From the cell containing the given text, extract its center point as [X, Y] coordinate. 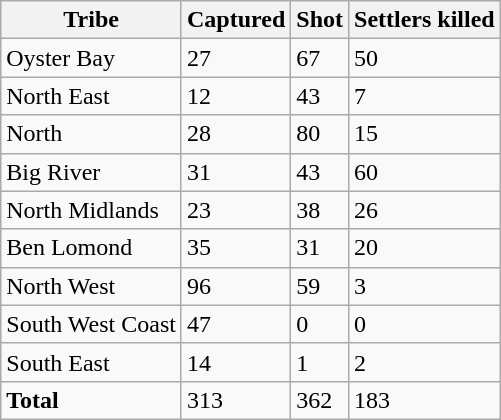
Captured [236, 20]
Shot [320, 20]
60 [425, 172]
South East [92, 362]
1 [320, 362]
96 [236, 286]
47 [236, 324]
80 [320, 134]
3 [425, 286]
Ben Lomond [92, 248]
12 [236, 96]
26 [425, 210]
313 [236, 400]
183 [425, 400]
15 [425, 134]
Settlers killed [425, 20]
North [92, 134]
28 [236, 134]
North Midlands [92, 210]
27 [236, 58]
North East [92, 96]
23 [236, 210]
North West [92, 286]
50 [425, 58]
38 [320, 210]
14 [236, 362]
Oyster Bay [92, 58]
67 [320, 58]
59 [320, 286]
362 [320, 400]
7 [425, 96]
South West Coast [92, 324]
Total [92, 400]
35 [236, 248]
Big River [92, 172]
2 [425, 362]
Tribe [92, 20]
20 [425, 248]
